Extract the [x, y] coordinate from the center of the cell holding the provided text.  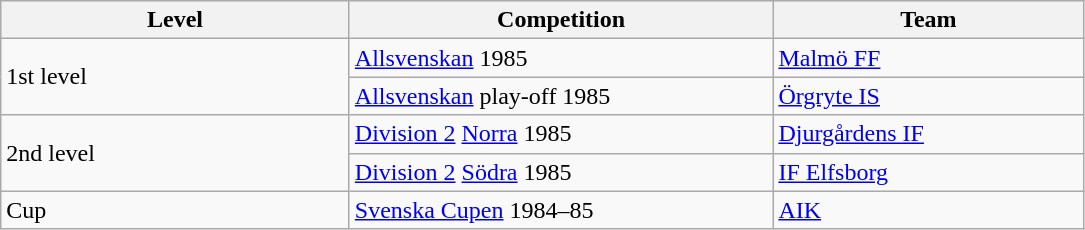
Djurgårdens IF [928, 134]
Svenska Cupen 1984–85 [561, 210]
AIK [928, 210]
Örgryte IS [928, 96]
1st level [176, 77]
IF Elfsborg [928, 172]
Competition [561, 20]
Allsvenskan 1985 [561, 58]
Allsvenskan play-off 1985 [561, 96]
Cup [176, 210]
2nd level [176, 153]
Level [176, 20]
Division 2 Norra 1985 [561, 134]
Team [928, 20]
Division 2 Södra 1985 [561, 172]
Malmö FF [928, 58]
